Determine the [X, Y] coordinate at the center of the cell enclosing the given text.  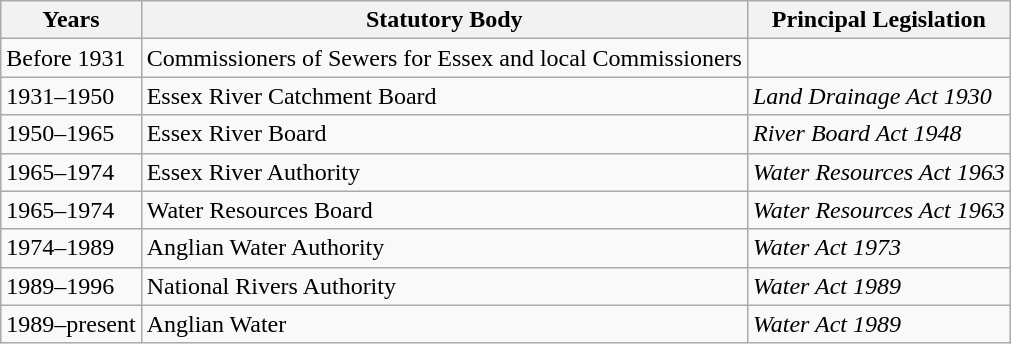
Commissioners of Sewers for Essex and local Commissioners [444, 58]
1989–present [71, 324]
Anglian Water [444, 324]
Statutory Body [444, 20]
Water Act 1973 [878, 248]
River Board Act 1948 [878, 134]
Water Resources Board [444, 210]
Land Drainage Act 1930 [878, 96]
Before 1931 [71, 58]
1974–1989 [71, 248]
Years [71, 20]
National Rivers Authority [444, 286]
Principal Legislation [878, 20]
1950–1965 [71, 134]
Essex River Authority [444, 172]
Essex River Board [444, 134]
1989–1996 [71, 286]
Essex River Catchment Board [444, 96]
1931–1950 [71, 96]
Anglian Water Authority [444, 248]
